Return [X, Y] of the center of cell containing provided text 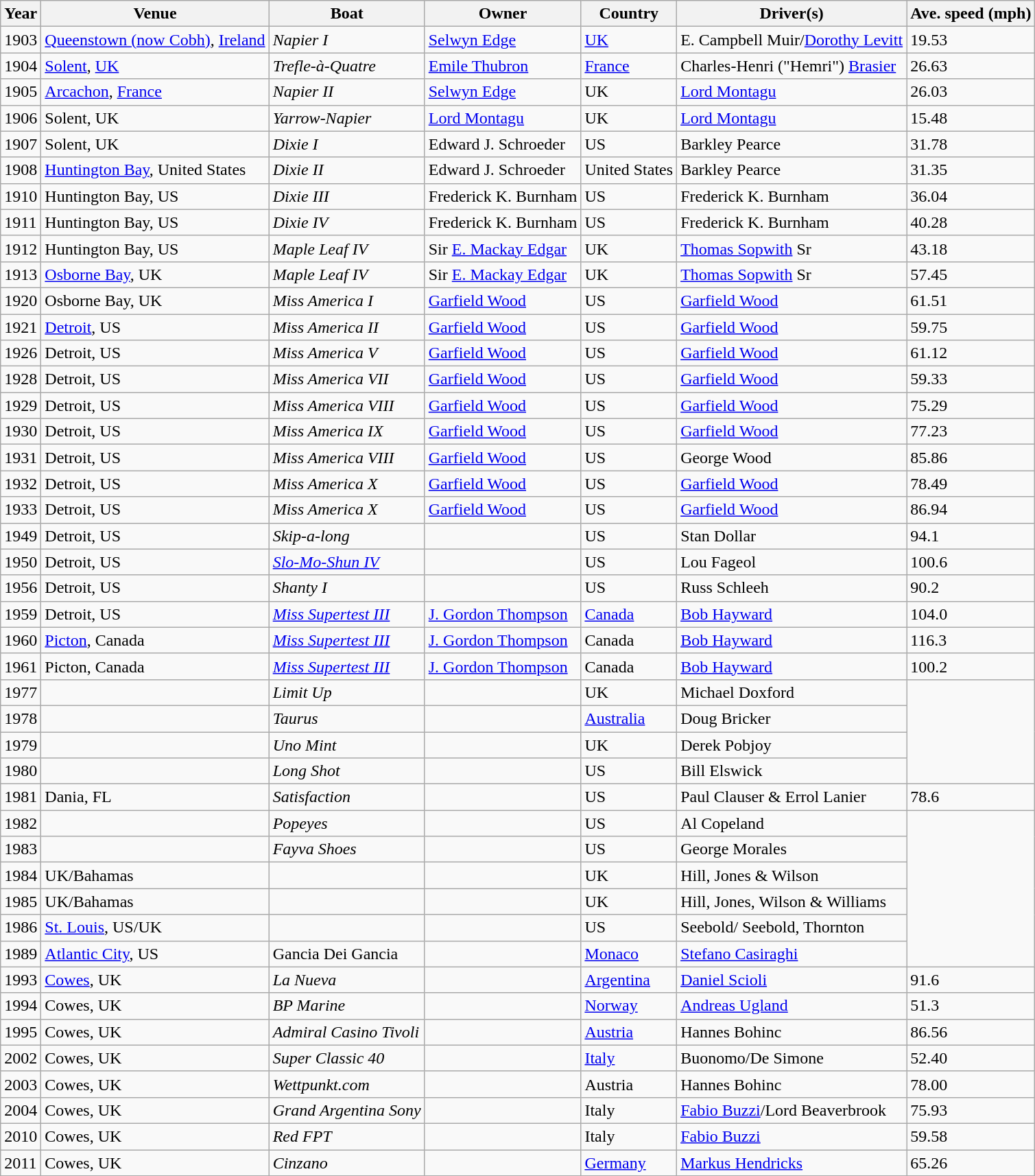
George Morales [792, 849]
78.49 [971, 484]
1994 [21, 1006]
Hill, Jones, Wilson & Williams [792, 902]
Russ Schleeh [792, 588]
2004 [21, 1110]
Seebold/ Seebold, Thornton [792, 928]
1904 [21, 66]
Buonomo/De Simone [792, 1058]
Al Copeland [792, 823]
75.29 [971, 405]
Emile Thubron [503, 66]
Yarrow-Napier [347, 118]
1929 [21, 405]
Arcachon, France [155, 92]
57.45 [971, 274]
Andreas Ugland [792, 1006]
Stan Dollar [792, 536]
Boat [347, 14]
1980 [21, 771]
Long Shot [347, 771]
La Nueva [347, 980]
Satisfaction [347, 797]
Stefano Casiraghi [792, 954]
36.04 [971, 196]
1903 [21, 40]
86.94 [971, 510]
Markus Hendricks [792, 1163]
1933 [21, 510]
France [629, 66]
94.1 [971, 536]
Miss America II [347, 327]
Slo-Mo-Shun IV [347, 562]
Shanty I [347, 588]
43.18 [971, 248]
91.6 [971, 980]
1959 [21, 614]
1910 [21, 196]
1920 [21, 301]
Lou Fageol [792, 562]
100.2 [971, 666]
1931 [21, 458]
31.78 [971, 144]
E. Campbell Muir/Dorothy Levitt [792, 40]
Queenstown (now Cobh), Ireland [155, 40]
Taurus [347, 718]
1905 [21, 92]
59.33 [971, 379]
Dania, FL [155, 797]
1926 [21, 353]
1993 [21, 980]
1930 [21, 432]
1932 [21, 484]
1995 [21, 1032]
Charles-Henri ("Hemri") Brasier [792, 66]
1961 [21, 666]
Napier II [347, 92]
Dixie II [347, 170]
Limit Up [347, 692]
100.6 [971, 562]
1921 [21, 327]
1989 [21, 954]
77.23 [971, 432]
Germany [629, 1163]
Trefle-à-Quatre [347, 66]
Owner [503, 14]
1981 [21, 797]
2011 [21, 1163]
65.26 [971, 1163]
Hill, Jones & Wilson [792, 875]
Fayva Shoes [347, 849]
Driver(s) [792, 14]
78.6 [971, 797]
Miss America IX [347, 432]
75.93 [971, 1110]
51.3 [971, 1006]
Miss America V [347, 353]
1956 [21, 588]
Popeyes [347, 823]
104.0 [971, 614]
59.75 [971, 327]
Fabio Buzzi [792, 1136]
Uno Mint [347, 744]
2003 [21, 1084]
Australia [629, 718]
26.03 [971, 92]
Miss America VII [347, 379]
1982 [21, 823]
15.48 [971, 118]
Paul Clauser & Errol Lanier [792, 797]
85.86 [971, 458]
Admiral Casino Tivoli [347, 1032]
86.56 [971, 1032]
1950 [21, 562]
1906 [21, 118]
Fabio Buzzi/Lord Beaverbrook [792, 1110]
59.58 [971, 1136]
Daniel Scioli [792, 980]
61.12 [971, 353]
Norway [629, 1006]
2002 [21, 1058]
1978 [21, 718]
Wettpunkt.com [347, 1084]
1949 [21, 536]
1983 [21, 849]
Year [21, 14]
Dixie I [347, 144]
Super Classic 40 [347, 1058]
31.35 [971, 170]
Country [629, 14]
1984 [21, 875]
2010 [21, 1136]
Dixie IV [347, 222]
Napier I [347, 40]
116.3 [971, 640]
Derek Pobjoy [792, 744]
Cinzano [347, 1163]
George Wood [792, 458]
78.00 [971, 1084]
40.28 [971, 222]
1913 [21, 274]
52.40 [971, 1058]
Red FPT [347, 1136]
Venue [155, 14]
19.53 [971, 40]
Michael Doxford [792, 692]
Miss America I [347, 301]
Atlantic City, US [155, 954]
1985 [21, 902]
Monaco [629, 954]
1960 [21, 640]
Gancia Dei Gancia [347, 954]
BP Marine [347, 1006]
Doug Bricker [792, 718]
Huntington Bay, United States [155, 170]
1986 [21, 928]
1911 [21, 222]
1912 [21, 248]
Dixie III [347, 196]
1979 [21, 744]
1907 [21, 144]
United States [629, 170]
St. Louis, US/UK [155, 928]
Grand Argentina Sony [347, 1110]
1977 [21, 692]
26.63 [971, 66]
Skip-a-long [347, 536]
1908 [21, 170]
1928 [21, 379]
61.51 [971, 301]
Ave. speed (mph) [971, 14]
90.2 [971, 588]
Bill Elswick [792, 771]
Argentina [629, 980]
